From the cell containing the given text, extract its center point as (x, y) coordinate. 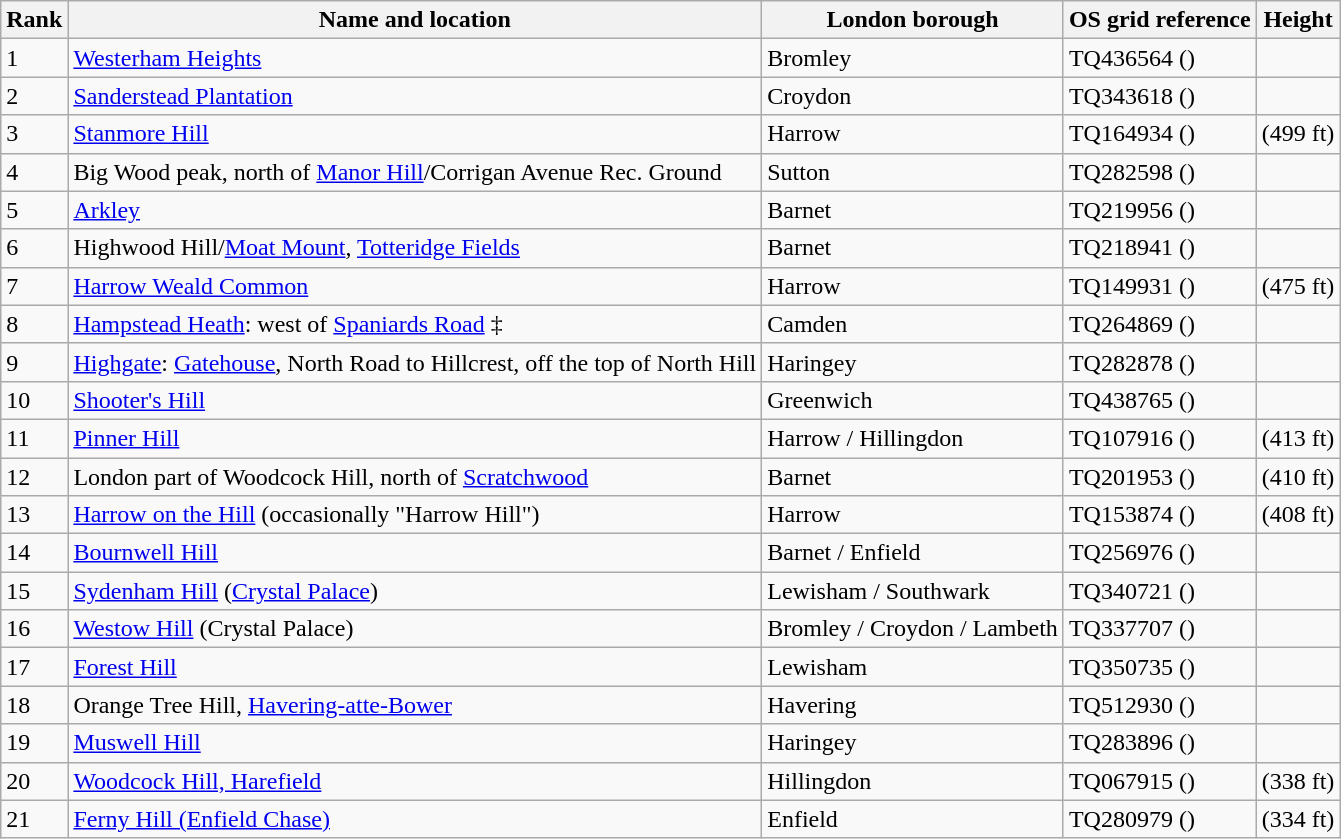
4 (34, 172)
TQ149931 () (1160, 286)
18 (34, 705)
21 (34, 819)
15 (34, 591)
TQ201953 () (1160, 477)
Muswell Hill (415, 743)
Bromley (913, 58)
Harrow / Hillingdon (913, 438)
Enfield (913, 819)
11 (34, 438)
Sydenham Hill (Crystal Palace) (415, 591)
19 (34, 743)
Name and location (415, 20)
(338 ft) (1298, 781)
TQ164934 () (1160, 134)
12 (34, 477)
TQ256976 () (1160, 553)
9 (34, 362)
Rank (34, 20)
8 (34, 324)
Orange Tree Hill, Havering-atte-Bower (415, 705)
TQ340721 () (1160, 591)
Westow Hill (Crystal Palace) (415, 629)
(334 ft) (1298, 819)
TQ264869 () (1160, 324)
1 (34, 58)
TQ337707 () (1160, 629)
Pinner Hill (415, 438)
Camden (913, 324)
Height (1298, 20)
London part of Woodcock Hill, north of Scratchwood (415, 477)
Forest Hill (415, 667)
(413 ft) (1298, 438)
6 (34, 248)
OS grid reference (1160, 20)
TQ067915 () (1160, 781)
London borough (913, 20)
Bournwell Hill (415, 553)
TQ282878 () (1160, 362)
(408 ft) (1298, 515)
Sanderstead Plantation (415, 96)
Greenwich (913, 400)
TQ512930 () (1160, 705)
TQ219956 () (1160, 210)
Lewisham / Southwark (913, 591)
Big Wood peak, north of Manor Hill/Corrigan Avenue Rec. Ground (415, 172)
3 (34, 134)
TQ218941 () (1160, 248)
Harrow on the Hill (occasionally "Harrow Hill") (415, 515)
13 (34, 515)
Stanmore Hill (415, 134)
Lewisham (913, 667)
TQ438765 () (1160, 400)
TQ350735 () (1160, 667)
Hampstead Heath: west of Spaniards Road ‡ (415, 324)
7 (34, 286)
10 (34, 400)
Highwood Hill/Moat Mount, Totteridge Fields (415, 248)
17 (34, 667)
5 (34, 210)
Havering (913, 705)
Sutton (913, 172)
Highgate: Gatehouse, North Road to Hillcrest, off the top of North Hill (415, 362)
TQ436564 () (1160, 58)
TQ280979 () (1160, 819)
Arkley (415, 210)
Barnet / Enfield (913, 553)
TQ343618 () (1160, 96)
TQ283896 () (1160, 743)
(499 ft) (1298, 134)
TQ107916 () (1160, 438)
16 (34, 629)
Bromley / Croydon / Lambeth (913, 629)
Harrow Weald Common (415, 286)
20 (34, 781)
(410 ft) (1298, 477)
Croydon (913, 96)
2 (34, 96)
Hillingdon (913, 781)
TQ282598 () (1160, 172)
Shooter's Hill (415, 400)
14 (34, 553)
Ferny Hill (Enfield Chase) (415, 819)
(475 ft) (1298, 286)
Westerham Heights (415, 58)
Woodcock Hill, Harefield (415, 781)
TQ153874 () (1160, 515)
